Output the [x, y] coordinate of the center of the cell containing the given text.  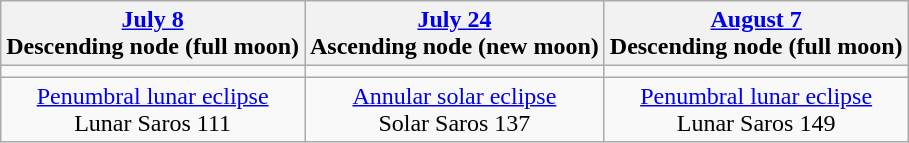
July 8Descending node (full moon) [153, 34]
Penumbral lunar eclipseLunar Saros 111 [153, 110]
July 24Ascending node (new moon) [454, 34]
Annular solar eclipseSolar Saros 137 [454, 110]
August 7Descending node (full moon) [756, 34]
Penumbral lunar eclipseLunar Saros 149 [756, 110]
